Extract the [X, Y] coordinate from the center of the cell holding the provided text.  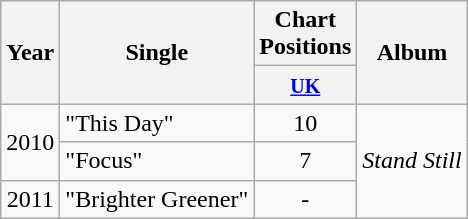
- [306, 199]
7 [306, 161]
"This Day" [157, 123]
Year [30, 52]
"Focus" [157, 161]
Chart Positions [306, 34]
2010 [30, 142]
Stand Still [412, 161]
Single [157, 52]
2011 [30, 199]
"Brighter Greener" [157, 199]
Album [412, 52]
UK [306, 85]
10 [306, 123]
